Search for the cell housing the specified text and yield its (X, Y) center coordinate. 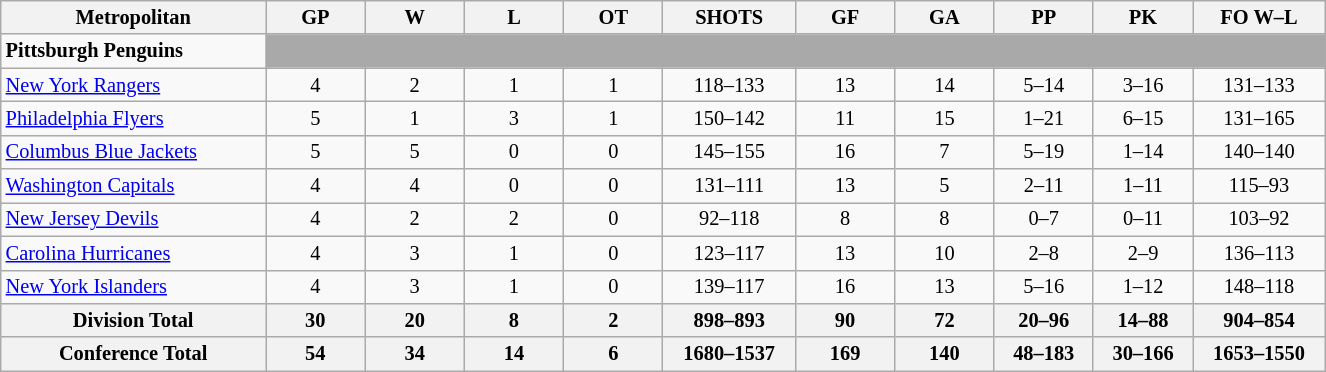
1680–1537 (729, 354)
1–21 (1044, 118)
14–88 (1142, 320)
FO W–L (1260, 17)
Philadelphia Flyers (134, 118)
72 (944, 320)
131–165 (1260, 118)
OT (614, 17)
131–133 (1260, 85)
898–893 (729, 320)
PK (1142, 17)
20–96 (1044, 320)
11 (844, 118)
Pittsburgh Penguins (134, 51)
W (414, 17)
145–155 (729, 152)
1–11 (1142, 186)
169 (844, 354)
1–12 (1142, 287)
Division Total (134, 320)
L (514, 17)
148–118 (1260, 287)
2–11 (1044, 186)
123–117 (729, 253)
118–133 (729, 85)
SHOTS (729, 17)
48–183 (1044, 354)
1653–1550 (1260, 354)
1–14 (1142, 152)
140–140 (1260, 152)
GF (844, 17)
5–16 (1044, 287)
Metropolitan (134, 17)
GA (944, 17)
92–118 (729, 219)
2–8 (1044, 253)
30 (316, 320)
7 (944, 152)
115–93 (1260, 186)
150–142 (729, 118)
New Jersey Devils (134, 219)
103–92 (1260, 219)
2–9 (1142, 253)
New York Islanders (134, 287)
140 (944, 354)
139–117 (729, 287)
Carolina Hurricanes (134, 253)
90 (844, 320)
3–16 (1142, 85)
GP (316, 17)
Conference Total (134, 354)
10 (944, 253)
34 (414, 354)
904–854 (1260, 320)
15 (944, 118)
5–14 (1044, 85)
New York Rangers (134, 85)
6 (614, 354)
0–7 (1044, 219)
Washington Capitals (134, 186)
131–111 (729, 186)
6–15 (1142, 118)
20 (414, 320)
0–11 (1142, 219)
Columbus Blue Jackets (134, 152)
54 (316, 354)
136–113 (1260, 253)
30–166 (1142, 354)
PP (1044, 17)
5–19 (1044, 152)
